Pinpoint the cell where the given text exists, returning its (X, Y) midpoint coordinate. 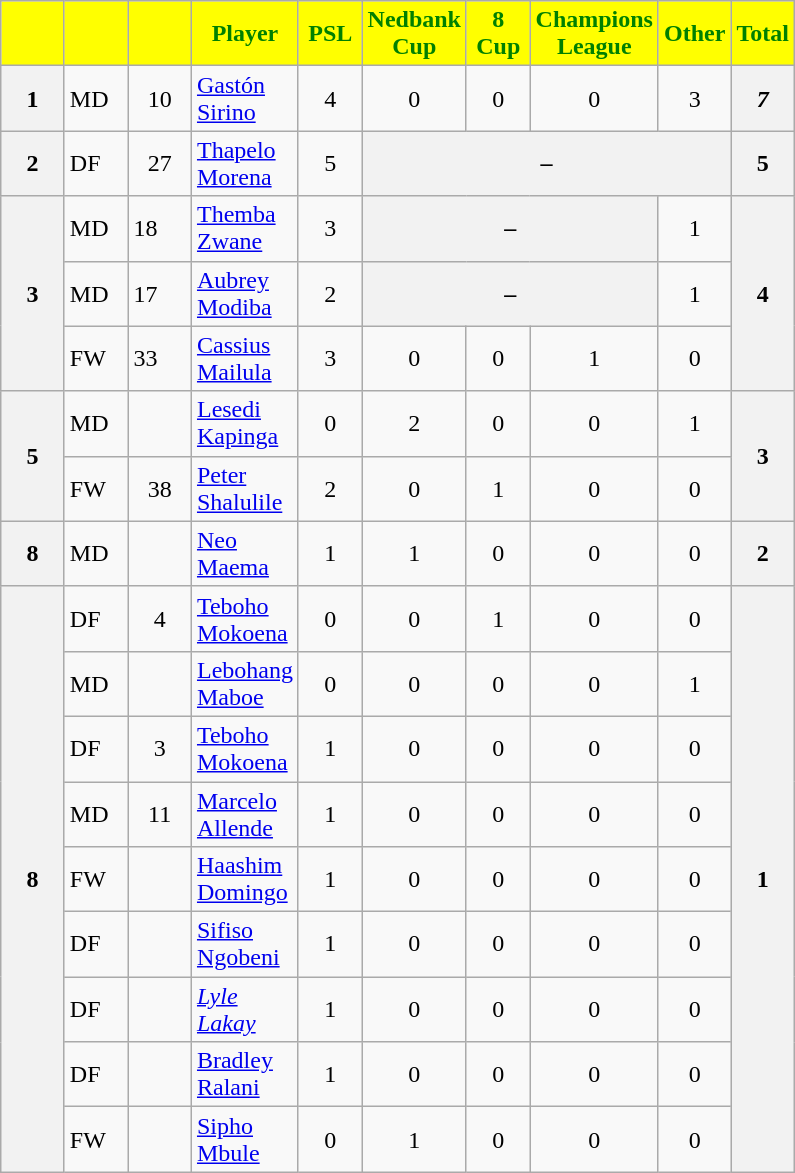
11 (160, 814)
Aubrey Modiba (244, 294)
Lyle Lakay (244, 1010)
Champions League (594, 34)
Nedbank Cup (414, 34)
Lesedi Kapinga (244, 424)
27 (160, 164)
Neo Maema (244, 554)
Haashim Domingo (244, 880)
PSL (330, 34)
Bradley Ralani (244, 1074)
Total (763, 34)
18 (160, 228)
Gastón Sirino (244, 98)
Lebohang Maboe (244, 684)
Other (694, 34)
7 (763, 98)
Thapelo Morena (244, 164)
38 (160, 488)
Cassius Mailula (244, 358)
Marcelo Allende (244, 814)
Sifiso Ngobeni (244, 944)
33 (160, 358)
Sipho Mbule (244, 1140)
17 (160, 294)
10 (160, 98)
Peter Shalulile (244, 488)
Player (244, 34)
Themba Zwane (244, 228)
8 Cup (498, 34)
